Return (X, Y) of the center of cell containing provided text 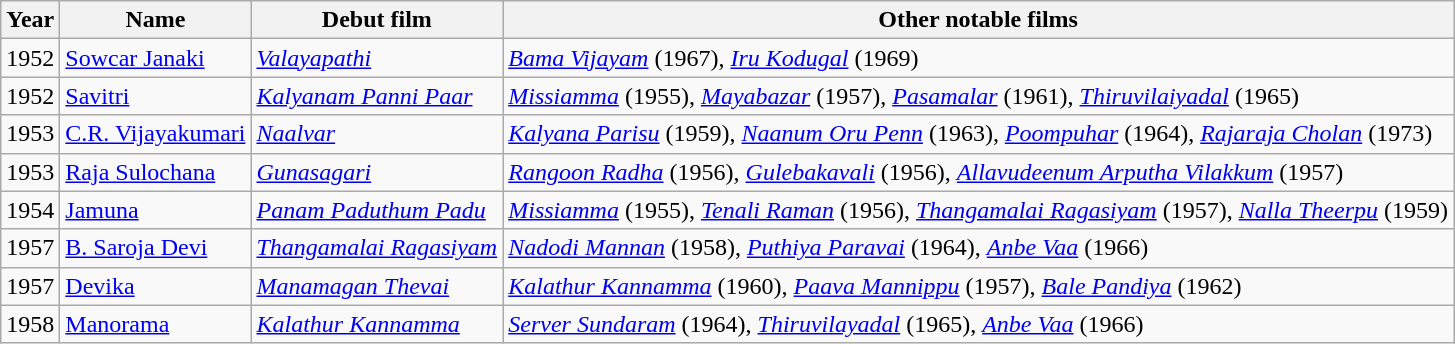
Savitri (156, 96)
Name (156, 20)
Year (30, 20)
Missiamma (1955), Mayabazar (1957), Pasamalar (1961), Thiruvilaiyadal (1965) (978, 96)
C.R. Vijayakumari (156, 134)
1954 (30, 210)
Jamuna (156, 210)
Panam Paduthum Padu (377, 210)
Other notable films (978, 20)
Debut film (377, 20)
Server Sundaram (1964), Thiruvilayadal (1965), Anbe Vaa (1966) (978, 324)
Raja Sulochana (156, 172)
Rangoon Radha (1956), Gulebakavali (1956), Allavudeenum Arputha Vilakkum (1957) (978, 172)
Sowcar Janaki (156, 58)
B. Saroja Devi (156, 248)
Nadodi Mannan (1958), Puthiya Paravai (1964), Anbe Vaa (1966) (978, 248)
Valayapathi (377, 58)
Manamagan Thevai (377, 286)
Devika (156, 286)
Missiamma (1955), Tenali Raman (1956), Thangamalai Ragasiyam (1957), Nalla Theerpu (1959) (978, 210)
Naalvar (377, 134)
Kalyana Parisu (1959), Naanum Oru Penn (1963), Poompuhar (1964), Rajaraja Cholan (1973) (978, 134)
Manorama (156, 324)
Gunasagari (377, 172)
1958 (30, 324)
Thangamalai Ragasiyam (377, 248)
Kalathur Kannamma (377, 324)
Kalathur Kannamma (1960), Paava Mannippu (1957), Bale Pandiya (1962) (978, 286)
Bama Vijayam (1967), Iru Kodugal (1969) (978, 58)
Kalyanam Panni Paar (377, 96)
